Pinpoint the cell where the given text exists, returning its [x, y] midpoint coordinate. 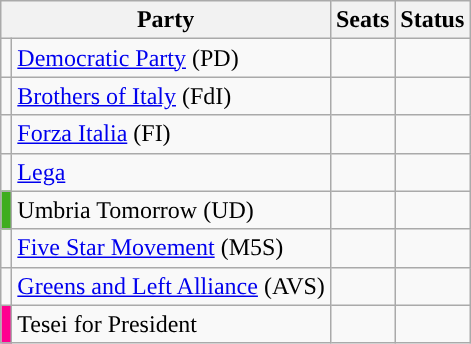
Brothers of Italy (FdI) [172, 96]
Forza Italia (FI) [172, 134]
Five Star Movement (M5S) [172, 248]
Greens and Left Alliance (AVS) [172, 286]
Umbria Tomorrow (UD) [172, 210]
Status [432, 20]
Lega [172, 172]
Tesei for President [172, 324]
Democratic Party (PD) [172, 58]
Seats [362, 20]
Party [166, 20]
